For the text-containing cell, return its midpoint in (x, y) coordinate format. 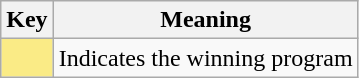
Meaning (206, 20)
Key (27, 20)
Indicates the winning program (206, 58)
